Pinpoint the cell where the given text exists, returning its (x, y) midpoint coordinate. 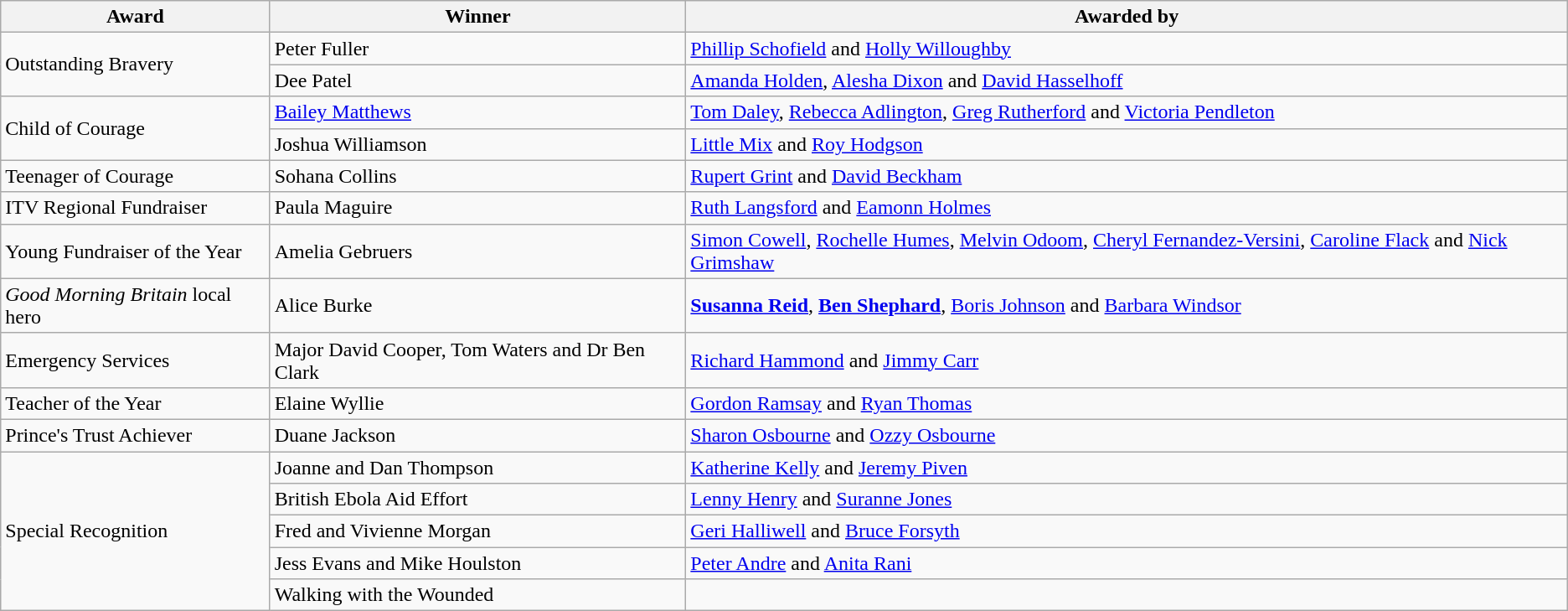
Duane Jackson (477, 435)
Emergency Services (136, 360)
Susanna Reid, Ben Shephard, Boris Johnson and Barbara Windsor (1127, 305)
Rupert Grint and David Beckham (1127, 176)
Award (136, 17)
Peter Andre and Anita Rani (1127, 563)
Katherine Kelly and Jeremy Piven (1127, 467)
ITV Regional Fundraiser (136, 208)
Amanda Holden, Alesha Dixon and David Hasselhoff (1127, 80)
Major David Cooper, Tom Waters and Dr Ben Clark (477, 360)
Child of Courage (136, 128)
Lenny Henry and Suranne Jones (1127, 500)
Dee Patel (477, 80)
Amelia Gebruers (477, 251)
Teenager of Courage (136, 176)
Phillip Schofield and Holly Willoughby (1127, 49)
Awarded by (1127, 17)
Alice Burke (477, 305)
Joanne and Dan Thompson (477, 467)
Sohana Collins (477, 176)
Gordon Ramsay and Ryan Thomas (1127, 403)
British Ebola Aid Effort (477, 500)
Richard Hammond and Jimmy Carr (1127, 360)
Simon Cowell, Rochelle Humes, Melvin Odoom, Cheryl Fernandez-Versini, Caroline Flack and Nick Grimshaw (1127, 251)
Walking with the Wounded (477, 595)
Ruth Langsford and Eamonn Holmes (1127, 208)
Outstanding Bravery (136, 65)
Elaine Wyllie (477, 403)
Tom Daley, Rebecca Adlington, Greg Rutherford and Victoria Pendleton (1127, 112)
Bailey Matthews (477, 112)
Special Recognition (136, 531)
Winner (477, 17)
Fred and Vivienne Morgan (477, 531)
Joshua Williamson (477, 144)
Sharon Osbourne and Ozzy Osbourne (1127, 435)
Good Morning Britain local hero (136, 305)
Paula Maguire (477, 208)
Geri Halliwell and Bruce Forsyth (1127, 531)
Peter Fuller (477, 49)
Teacher of the Year (136, 403)
Little Mix and Roy Hodgson (1127, 144)
Prince's Trust Achiever (136, 435)
Young Fundraiser of the Year (136, 251)
Jess Evans and Mike Houlston (477, 563)
